Return the [X, Y] coordinate for the center point of the cell that contains the specified text.  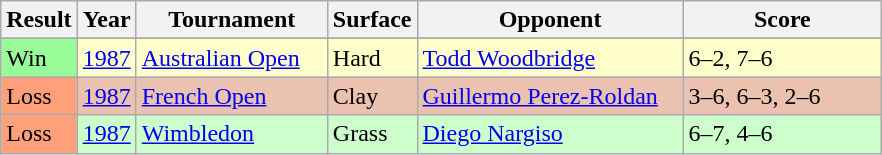
Wimbledon [232, 134]
Opponent [550, 20]
Hard [372, 58]
Tournament [232, 20]
6–2, 7–6 [782, 58]
6–7, 4–6 [782, 134]
Result [39, 20]
Score [782, 20]
Surface [372, 20]
Clay [372, 96]
Win [39, 58]
Grass [372, 134]
3–6, 6–3, 2–6 [782, 96]
Year [106, 20]
Guillermo Perez-Roldan [550, 96]
Todd Woodbridge [550, 58]
Diego Nargiso [550, 134]
French Open [232, 96]
Australian Open [232, 58]
